Pinpoint the cell where the given text exists, returning its (X, Y) midpoint coordinate. 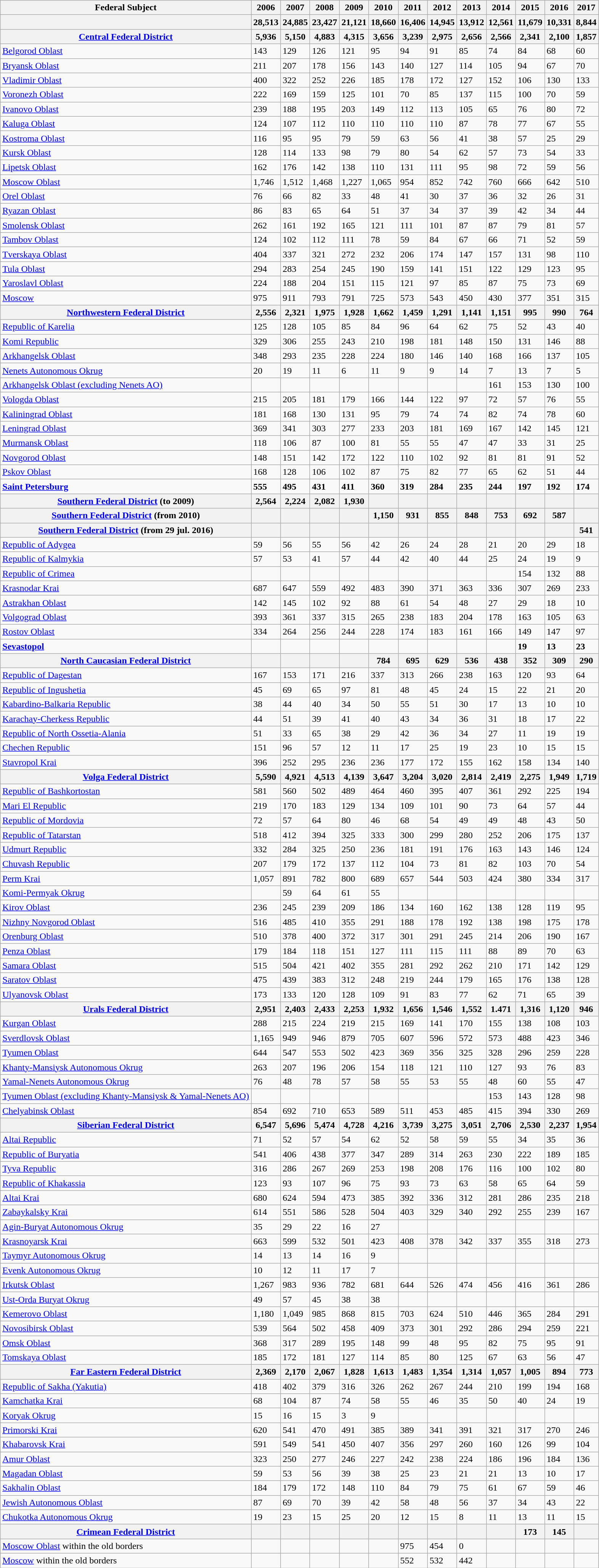
150 (501, 341)
260 (471, 1444)
2,170 (295, 1372)
330 (559, 1111)
446 (501, 1314)
1,141 (471, 312)
365 (530, 1314)
189 (559, 1154)
Sverdlovsk Oblast (126, 1038)
230 (501, 1154)
10,331 (559, 22)
681 (384, 1285)
205 (295, 399)
2,975 (442, 37)
86 (266, 211)
266 (442, 675)
Urals Federal District (126, 1009)
4,513 (325, 777)
232 (384, 254)
293 (295, 356)
157 (501, 254)
380 (530, 878)
32 (530, 196)
Novgorod Oblast (126, 458)
392 (413, 1198)
424 (501, 878)
4,921 (295, 777)
226 (354, 80)
Altai Republic (126, 1140)
11,679 (530, 22)
332 (266, 849)
473 (354, 1198)
2,656 (471, 37)
2,369 (266, 1372)
0 (471, 1546)
351 (559, 298)
1,316 (530, 1009)
Chelyabinsk Oblast (126, 1111)
Kirov Oblast (126, 908)
265 (384, 617)
475 (266, 980)
458 (354, 1328)
89 (530, 951)
1,954 (586, 1125)
418 (266, 1386)
272 (354, 254)
559 (325, 588)
256 (325, 631)
Krasnoyarsk Krai (126, 1241)
Agin-Buryat Autonomous Okrug (126, 1227)
581 (266, 791)
16,406 (413, 22)
855 (442, 516)
2,433 (325, 1009)
1,291 (442, 312)
347 (384, 1154)
Kaluga Oblast (126, 124)
307 (530, 588)
2,556 (266, 312)
725 (384, 298)
793 (325, 298)
911 (295, 298)
318 (559, 1241)
Moscow within the old borders (126, 1560)
2,566 (501, 37)
990 (559, 312)
Amur Oblast (126, 1459)
3,239 (413, 37)
3,204 (413, 777)
705 (384, 1038)
14,945 (442, 22)
773 (586, 1372)
Kemerovo Oblast (126, 1314)
Kabardino-Balkaria Republic (126, 704)
306 (295, 341)
2,564 (266, 501)
760 (501, 182)
2,951 (266, 1009)
5,150 (295, 37)
Republic of Karelia (126, 327)
1,552 (471, 1009)
1,828 (354, 1372)
Saratov Oblast (126, 980)
Moscow (126, 298)
Evenk Autonomous Okrug (126, 1270)
Northwestern Federal District (126, 312)
1,005 (530, 1372)
Karachay-Cherkess Republic (126, 719)
629 (442, 661)
599 (295, 1241)
680 (266, 1198)
314 (442, 1154)
456 (501, 1285)
Komi Republic (126, 341)
Southern Federal District (from 2010) (126, 516)
1,227 (354, 182)
Krasnodar Krai (126, 588)
409 (384, 1328)
Voronezh Oblast (126, 95)
379 (325, 1386)
526 (442, 1285)
12,561 (501, 22)
4,139 (354, 777)
1,719 (586, 777)
18,660 (384, 22)
4,216 (384, 1125)
Stavropol Krai (126, 762)
211 (266, 66)
3,739 (413, 1125)
642 (559, 182)
Smolensk Oblast (126, 225)
543 (442, 298)
Chechen Republic (126, 748)
323 (266, 1459)
Ryazan Oblast (126, 211)
2012 (442, 8)
Southern Federal District (to 2009) (126, 501)
653 (354, 1111)
515 (266, 966)
Samara Oblast (126, 966)
Kostroma Oblast (126, 138)
695 (413, 661)
547 (295, 1052)
368 (266, 1343)
214 (501, 937)
Southern Federal District (from 29 jul. 2016) (126, 530)
Saint Petersburg (126, 487)
Republic of Buryatia (126, 1154)
470 (325, 1430)
3,647 (384, 777)
346 (586, 1038)
6 (354, 370)
2,403 (295, 1009)
2,706 (501, 1125)
495 (295, 487)
Orel Oblast (126, 196)
253 (384, 1169)
Vladimir Oblast (126, 80)
411 (354, 487)
Leningrad Oblast (126, 429)
3,656 (384, 37)
243 (354, 341)
408 (413, 1241)
5 (586, 370)
587 (559, 516)
1,151 (501, 312)
303 (325, 429)
Magadan Oblast (126, 1473)
689 (384, 878)
Omsk Oblast (126, 1343)
2,082 (325, 501)
2006 (266, 8)
5,590 (266, 777)
Republic of Mordovia (126, 820)
753 (501, 516)
439 (295, 980)
340 (471, 1212)
248 (384, 980)
396 (266, 762)
3,275 (442, 1125)
Komi-Permyak Okrug (126, 893)
373 (413, 1328)
328 (501, 1052)
1,468 (325, 182)
931 (413, 516)
Republic of Adygea (126, 545)
1,120 (559, 1009)
1,483 (413, 1372)
Kurgan Oblast (126, 1023)
218 (586, 1198)
Sakhalin Oblast (126, 1488)
1,354 (442, 1372)
Kaliningrad Oblast (126, 414)
2,224 (295, 501)
879 (354, 1038)
322 (295, 80)
Jewish Autonomous Oblast (126, 1502)
319 (413, 487)
119 (559, 908)
Moscow Oblast (126, 182)
Nenets Autonomous Okrug (126, 370)
197 (530, 487)
995 (530, 312)
348 (266, 356)
Primorski Krai (126, 1430)
Central Federal District (126, 37)
177 (413, 762)
620 (266, 1430)
Kamchatka Krai (126, 1401)
28 (471, 545)
Republic of Crimea (126, 574)
132 (559, 574)
954 (413, 182)
1,857 (586, 37)
894 (559, 1372)
Tyumen Oblast (excluding Khanty-Mansiysk & Yamal-Nenets AO) (126, 1096)
90 (471, 806)
Republic of Dagestan (126, 675)
852 (442, 182)
28,513 (266, 22)
Novosibirsk Oblast (126, 1328)
2016 (559, 8)
280 (471, 835)
13,912 (471, 22)
Federal Subject (126, 8)
454 (442, 1546)
264 (295, 631)
594 (325, 1198)
Tverskaya Oblast (126, 254)
Far Eastern Federal District (126, 1372)
8 (471, 1517)
1,049 (295, 1314)
Republic of Ingushetia (126, 690)
1,180 (266, 1314)
Yamal-Nenets Autonomous Okrug (126, 1081)
Taymyr Autonomous Okrug (126, 1256)
4,883 (325, 37)
390 (413, 588)
393 (266, 617)
180 (413, 356)
983 (295, 1285)
152 (501, 80)
589 (384, 1111)
4,315 (354, 37)
313 (413, 675)
Republic of North Ossetia-Alania (126, 733)
360 (384, 487)
404 (266, 254)
815 (384, 1314)
489 (354, 791)
4,728 (354, 1125)
Kursk Oblast (126, 153)
Ulyanovsk Oblast (126, 994)
Chuvash Republic (126, 864)
Koryak Okrug (126, 1415)
607 (413, 1038)
5,696 (295, 1125)
415 (501, 1111)
273 (586, 1241)
549 (295, 1444)
383 (325, 980)
868 (354, 1314)
Vologda Oblast (126, 399)
949 (295, 1038)
2,237 (559, 1125)
225 (559, 791)
528 (354, 1212)
Penza Oblast (126, 951)
703 (413, 1314)
371 (442, 588)
144 (413, 399)
2013 (471, 8)
8,844 (586, 22)
3 (354, 1415)
2007 (295, 8)
536 (471, 661)
Chukotka Autonomous Okrug (126, 1517)
108 (559, 1023)
363 (471, 588)
848 (471, 516)
2011 (413, 8)
326 (384, 1386)
666 (530, 182)
474 (471, 1285)
416 (530, 1285)
1,746 (266, 182)
290 (586, 661)
Yaroslavl Oblast (126, 283)
442 (471, 1560)
1,656 (413, 1009)
555 (266, 487)
710 (325, 1111)
Republic of Bashkortostan (126, 791)
657 (413, 878)
352 (530, 661)
156 (354, 66)
2014 (501, 8)
199 (530, 1386)
Republic of Tatarstan (126, 835)
464 (384, 791)
1,949 (559, 777)
1,546 (442, 1009)
663 (266, 1241)
295 (325, 762)
2009 (354, 8)
Astrakhan Oblast (126, 602)
Tula Oblast (126, 269)
299 (442, 835)
Volgograd Oblast (126, 617)
551 (295, 1212)
297 (442, 1444)
2,253 (354, 1009)
2,814 (471, 777)
372 (354, 937)
431 (325, 487)
511 (413, 1111)
516 (266, 922)
Nizhny Novgorod Oblast (126, 922)
Rostov Oblast (126, 631)
647 (295, 588)
1,928 (354, 312)
430 (501, 298)
2015 (530, 8)
1,314 (471, 1372)
539 (266, 1328)
491 (354, 1430)
283 (295, 269)
2,530 (530, 1125)
209 (354, 908)
389 (413, 1430)
Ust-Orda Buryat Okrug (126, 1299)
Tyumen Oblast (126, 1052)
854 (266, 1111)
Altai Krai (126, 1198)
985 (325, 1314)
Orenburg Oblast (126, 937)
113 (442, 109)
553 (325, 1052)
Republic of Sakha (Yakutia) (126, 1386)
270 (559, 1430)
Belgorod Oblast (126, 51)
5,474 (325, 1125)
460 (413, 791)
586 (325, 1212)
1,165 (266, 1038)
Khanty-Mansiysk Autonomous Okrug (126, 1067)
208 (442, 1169)
2008 (325, 8)
2,275 (530, 777)
Tambov Oblast (126, 240)
3,020 (442, 777)
2,067 (325, 1372)
552 (413, 1560)
242 (413, 1459)
560 (295, 791)
6,547 (266, 1125)
501 (354, 1241)
296 (530, 1052)
800 (354, 878)
191 (442, 849)
158 (530, 762)
Zabaykalsky Krai (126, 1212)
136 (586, 1459)
406 (295, 1154)
342 (471, 1241)
1,267 (266, 1285)
1,930 (354, 501)
1,613 (384, 1372)
Bryansk Oblast (126, 66)
1,150 (384, 516)
Arkhangelsk Oblast (excluding Nenets AO) (126, 385)
518 (266, 835)
Pskov Oblast (126, 472)
2,341 (530, 37)
936 (325, 1285)
784 (384, 661)
2017 (586, 8)
492 (354, 588)
Republic of Kalmykia (126, 559)
488 (530, 1038)
Volga Federal District (126, 777)
483 (384, 588)
Ivanovo Oblast (126, 109)
2,100 (559, 37)
Lipetsk Oblast (126, 167)
591 (266, 1444)
Siberian Federal District (126, 1125)
Tomskaya Oblast (126, 1358)
2,321 (295, 312)
614 (266, 1212)
410 (325, 922)
23,427 (325, 22)
412 (295, 835)
2010 (384, 8)
21,121 (354, 22)
Arkhangelsk Oblast (126, 356)
764 (586, 312)
3,051 (471, 1125)
Mari El Republic (126, 806)
221 (586, 1328)
742 (471, 182)
596 (442, 1038)
544 (442, 878)
1,975 (325, 312)
453 (442, 1111)
1,512 (295, 182)
1,932 (384, 1009)
572 (471, 1038)
564 (295, 1328)
1,459 (413, 312)
503 (471, 878)
2,419 (501, 777)
288 (266, 1023)
309 (559, 661)
395 (442, 791)
421 (325, 966)
Khabarovsk Krai (126, 1444)
791 (354, 298)
687 (266, 588)
Tyva Republic (126, 1169)
216 (354, 675)
1.471 (501, 1009)
Moscow Oblast within the old borders (126, 1546)
Sevastopol (126, 646)
Perm Krai (126, 878)
Crimean Federal District (126, 1531)
Republic of Khakassia (126, 1183)
300 (413, 835)
Irkutsk Oblast (126, 1285)
391 (471, 1430)
227 (384, 1459)
1,662 (384, 312)
5,936 (266, 37)
North Caucasian Federal District (126, 661)
24,885 (295, 22)
891 (295, 878)
403 (413, 1212)
Murmansk Oblast (126, 443)
333 (384, 835)
Udmurt Republic (126, 849)
1,065 (384, 182)
254 (325, 269)
